Search for the cell housing the specified text and yield its [X, Y] center coordinate. 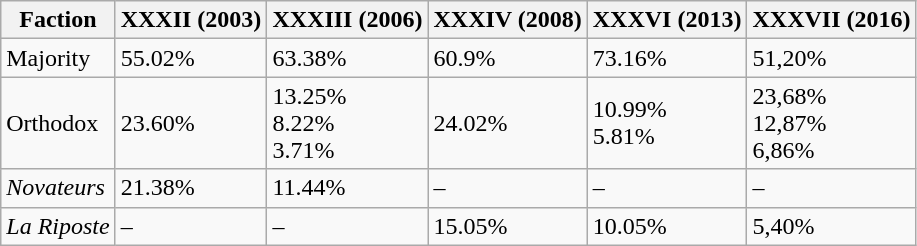
Faction [58, 20]
XXXVII (2016) [832, 20]
73.16% [667, 58]
Novateurs [58, 188]
23.60% [191, 123]
11.44% [348, 188]
24.02% [508, 123]
23,68%12,87%6,86% [832, 123]
Orthodox [58, 123]
XXXIV (2008) [508, 20]
XXXII (2003) [191, 20]
63.38% [348, 58]
10.99%5.81% [667, 123]
La Riposte [58, 226]
5,40% [832, 226]
51,20% [832, 58]
21.38% [191, 188]
XXXIII (2006) [348, 20]
55.02% [191, 58]
10.05% [667, 226]
60.9% [508, 58]
15.05% [508, 226]
XXXVI (2013) [667, 20]
13.25%8.22%3.71% [348, 123]
Majority [58, 58]
